Return (x, y) of the center of cell containing provided text 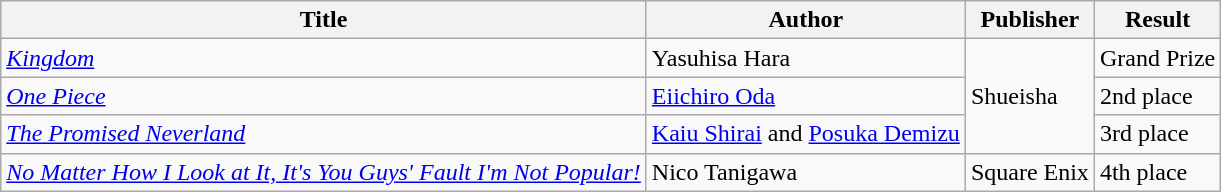
Kaiu Shirai and Posuka Demizu (806, 134)
Result (1157, 20)
Square Enix (1030, 172)
No Matter How I Look at It, It's You Guys' Fault I'm Not Popular! (324, 172)
Shueisha (1030, 96)
Grand Prize (1157, 58)
2nd place (1157, 96)
Kingdom (324, 58)
3rd place (1157, 134)
Eiichiro Oda (806, 96)
Publisher (1030, 20)
Yasuhisa Hara (806, 58)
Author (806, 20)
Title (324, 20)
4th place (1157, 172)
One Piece (324, 96)
The Promised Neverland (324, 134)
Nico Tanigawa (806, 172)
